Search for the cell housing the specified text and yield its [X, Y] center coordinate. 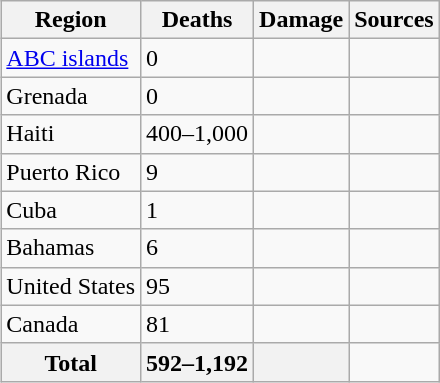
Sources [394, 20]
9 [198, 172]
Damage [302, 20]
Puerto Rico [71, 172]
1 [198, 210]
Bahamas [71, 248]
Deaths [198, 20]
95 [198, 286]
Total [71, 362]
Cuba [71, 210]
400–1,000 [198, 134]
Region [71, 20]
Grenada [71, 96]
Canada [71, 324]
81 [198, 324]
6 [198, 248]
Haiti [71, 134]
ABC islands [71, 58]
592–1,192 [198, 362]
United States [71, 286]
